Detect which cell encompasses the target text, then output its [x, y] center coordinate. 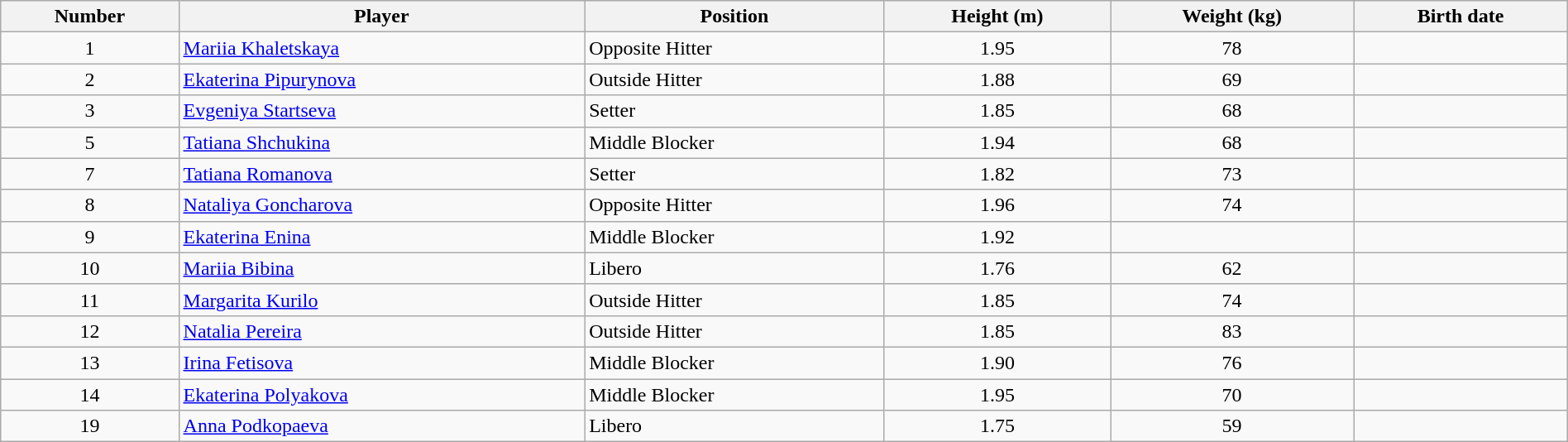
14 [89, 395]
1.75 [997, 426]
Weight (kg) [1232, 17]
5 [89, 142]
12 [89, 331]
9 [89, 237]
Mariia Khaletskaya [382, 48]
10 [89, 268]
Tatiana Romanova [382, 174]
Number [89, 17]
3 [89, 111]
76 [1232, 363]
1.90 [997, 363]
Margarita Kurilo [382, 300]
19 [89, 426]
1.88 [997, 79]
83 [1232, 331]
Tatiana Shchukina [382, 142]
Anna Podkopaeva [382, 426]
69 [1232, 79]
Irina Fetisova [382, 363]
1.82 [997, 174]
78 [1232, 48]
8 [89, 205]
Mariia Bibina [382, 268]
2 [89, 79]
1.96 [997, 205]
Ekaterina Polyakova [382, 395]
Nataliya Goncharova [382, 205]
Position [734, 17]
Player [382, 17]
Ekaterina Enina [382, 237]
13 [89, 363]
Birth date [1460, 17]
11 [89, 300]
1.76 [997, 268]
70 [1232, 395]
7 [89, 174]
Evgeniya Startseva [382, 111]
Height (m) [997, 17]
62 [1232, 268]
1.94 [997, 142]
Natalia Pereira [382, 331]
1 [89, 48]
1.92 [997, 237]
59 [1232, 426]
73 [1232, 174]
Ekaterina Pipurynova [382, 79]
